Find where the given text appears and provide that cell's center as [x, y] coordinate. 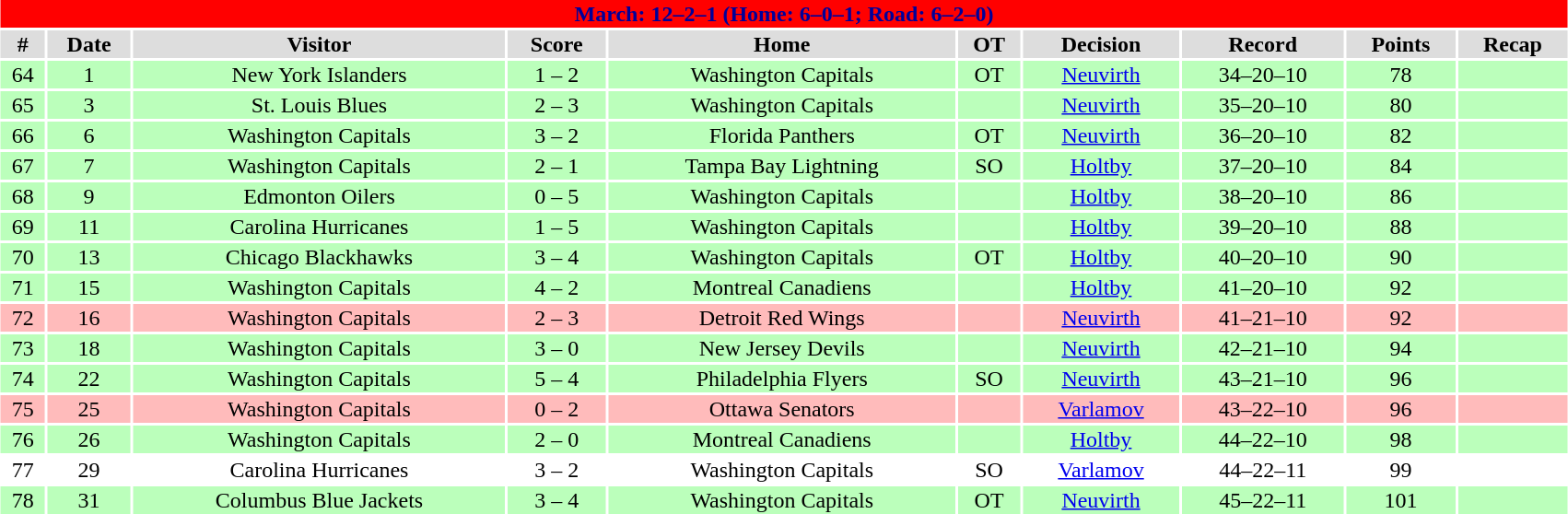
Score [556, 44]
39–20–10 [1262, 227]
Chicago Blackhawks [320, 257]
68 [23, 196]
80 [1400, 105]
5 – 4 [556, 379]
Florida Panthers [781, 135]
22 [89, 379]
Ottawa Senators [781, 409]
38–20–10 [1262, 196]
35–20–10 [1262, 105]
82 [1400, 135]
Philadelphia Flyers [781, 379]
36–20–10 [1262, 135]
101 [1400, 500]
Visitor [320, 44]
70 [23, 257]
Date [89, 44]
69 [23, 227]
66 [23, 135]
March: 12–2–1 (Home: 6–0–1; Road: 6–2–0) [784, 14]
13 [89, 257]
1 – 5 [556, 227]
76 [23, 439]
71 [23, 287]
Tampa Bay Lightning [781, 166]
65 [23, 105]
3 – 0 [556, 348]
26 [89, 439]
0 – 5 [556, 196]
11 [89, 227]
Recap [1513, 44]
Points [1400, 44]
31 [89, 500]
64 [23, 75]
73 [23, 348]
84 [1400, 166]
40–20–10 [1262, 257]
94 [1400, 348]
44–22–11 [1262, 470]
Record [1262, 44]
4 – 2 [556, 287]
72 [23, 318]
Decision [1101, 44]
16 [89, 318]
St. Louis Blues [320, 105]
41–21–10 [1262, 318]
99 [1400, 470]
New York Islanders [320, 75]
15 [89, 287]
9 [89, 196]
Columbus Blue Jackets [320, 500]
41–20–10 [1262, 287]
29 [89, 470]
Home [781, 44]
# [23, 44]
37–20–10 [1262, 166]
43–22–10 [1262, 409]
86 [1400, 196]
25 [89, 409]
1 – 2 [556, 75]
98 [1400, 439]
45–22–11 [1262, 500]
0 – 2 [556, 409]
44–22–10 [1262, 439]
2 – 0 [556, 439]
Detroit Red Wings [781, 318]
18 [89, 348]
1 [89, 75]
74 [23, 379]
88 [1400, 227]
7 [89, 166]
75 [23, 409]
43–21–10 [1262, 379]
34–20–10 [1262, 75]
77 [23, 470]
90 [1400, 257]
2 – 1 [556, 166]
Edmonton Oilers [320, 196]
67 [23, 166]
6 [89, 135]
New Jersey Devils [781, 348]
3 [89, 105]
42–21–10 [1262, 348]
